Capture the cell that displays the provided text and extract its (X, Y) central coordinate. 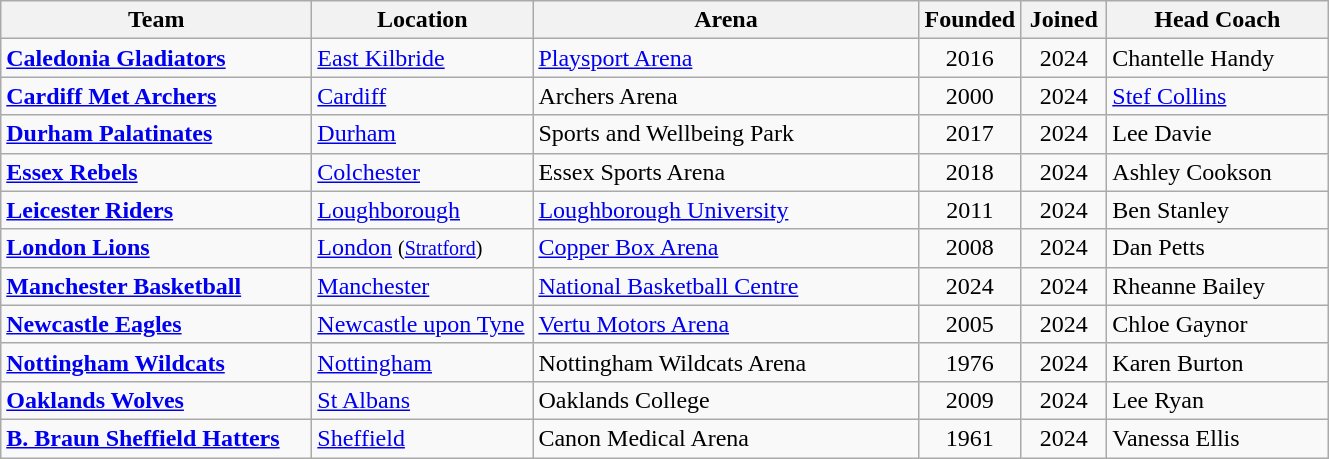
Sports and Wellbeing Park (726, 134)
Caledonia Gladiators (156, 58)
Newcastle upon Tyne (422, 324)
Joined (1064, 20)
Loughborough (422, 210)
Canon Medical Arena (726, 438)
Loughborough University (726, 210)
B. Braun Sheffield Hatters (156, 438)
Sheffield (422, 438)
Rheanne Bailey (1218, 286)
Team (156, 20)
London Lions (156, 248)
Manchester Basketball (156, 286)
Ben Stanley (1218, 210)
Head Coach (1218, 20)
Nottingham (422, 362)
Oaklands Wolves (156, 400)
Chantelle Handy (1218, 58)
Archers Arena (726, 96)
Durham (422, 134)
1961 (970, 438)
Founded (970, 20)
Manchester (422, 286)
Essex Rebels (156, 172)
Oaklands College (726, 400)
Nottingham Wildcats Arena (726, 362)
London (Stratford) (422, 248)
National Basketball Centre (726, 286)
Vertu Motors Arena (726, 324)
Newcastle Eagles (156, 324)
Copper Box Arena (726, 248)
Lee Davie (1218, 134)
2016 (970, 58)
2005 (970, 324)
Stef Collins (1218, 96)
Karen Burton (1218, 362)
East Kilbride (422, 58)
Cardiff (422, 96)
Durham Palatinates (156, 134)
Location (422, 20)
Nottingham Wildcats (156, 362)
2000 (970, 96)
2009 (970, 400)
Dan Petts (1218, 248)
Leicester Riders (156, 210)
Essex Sports Arena (726, 172)
2008 (970, 248)
1976 (970, 362)
Chloe Gaynor (1218, 324)
Vanessa Ellis (1218, 438)
Ashley Cookson (1218, 172)
2017 (970, 134)
2011 (970, 210)
Playsport Arena (726, 58)
Arena (726, 20)
Cardiff Met Archers (156, 96)
2018 (970, 172)
Colchester (422, 172)
St Albans (422, 400)
Lee Ryan (1218, 400)
